Locate the cell with the specified text and output its (X, Y) center coordinate. 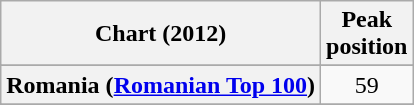
Romania (Romanian Top 100) (161, 85)
59 (367, 85)
Chart (2012) (161, 34)
Peakposition (367, 34)
